Identify which cell holds the provided text, then report its (X, Y) central coordinate. 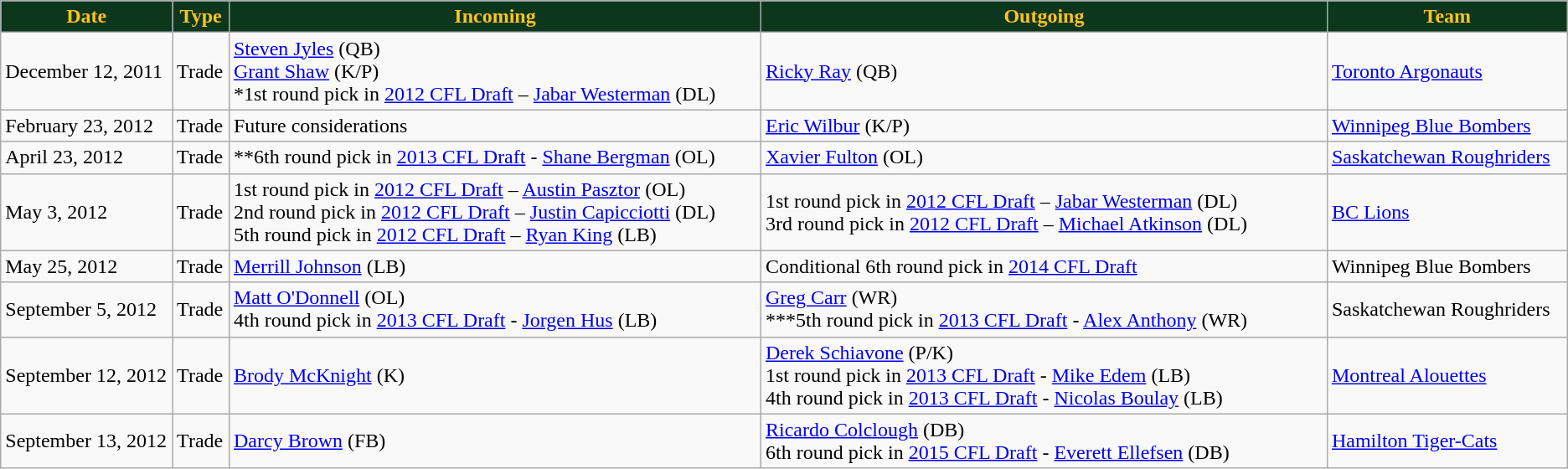
Matt O'Donnell (OL)4th round pick in 2013 CFL Draft - Jorgen Hus (LB) (494, 310)
Ricky Ray (QB) (1044, 71)
May 3, 2012 (87, 212)
**6th round pick in 2013 CFL Draft - Shane Bergman (OL) (494, 157)
April 23, 2012 (87, 157)
Team (1447, 17)
Ricardo Colclough (DB)6th round pick in 2015 CFL Draft - Everett Ellefsen (DB) (1044, 441)
Type (201, 17)
September 5, 2012 (87, 310)
BC Lions (1447, 212)
Incoming (494, 17)
February 23, 2012 (87, 126)
Date (87, 17)
Outgoing (1044, 17)
Future considerations (494, 126)
May 25, 2012 (87, 266)
Darcy Brown (FB) (494, 441)
Conditional 6th round pick in 2014 CFL Draft (1044, 266)
Toronto Argonauts (1447, 71)
1st round pick in 2012 CFL Draft – Jabar Westerman (DL)3rd round pick in 2012 CFL Draft – Michael Atkinson (DL) (1044, 212)
September 12, 2012 (87, 375)
Eric Wilbur (K/P) (1044, 126)
Brody McKnight (K) (494, 375)
Merrill Johnson (LB) (494, 266)
Greg Carr (WR)***5th round pick in 2013 CFL Draft - Alex Anthony (WR) (1044, 310)
Montreal Alouettes (1447, 375)
Hamilton Tiger-Cats (1447, 441)
Derek Schiavone (P/K)1st round pick in 2013 CFL Draft - Mike Edem (LB)4th round pick in 2013 CFL Draft - Nicolas Boulay (LB) (1044, 375)
September 13, 2012 (87, 441)
Steven Jyles (QB)Grant Shaw (K/P)*1st round pick in 2012 CFL Draft – Jabar Westerman (DL) (494, 71)
Xavier Fulton (OL) (1044, 157)
December 12, 2011 (87, 71)
